Identify which cell holds the provided text, then report its [x, y] central coordinate. 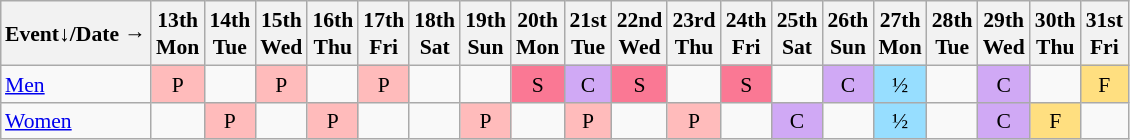
24thFri [746, 33]
21stTue [588, 33]
25thSat [798, 33]
28thTue [952, 33]
30thThu [1056, 33]
15thWed [281, 33]
31stFri [1104, 33]
18thSat [434, 33]
Women [76, 120]
27thMon [900, 33]
29thWed [1004, 33]
Men [76, 84]
14thTue [230, 33]
19thSun [486, 33]
22ndWed [640, 33]
Event↓/Date → [76, 33]
23rdThu [694, 33]
16thThu [332, 33]
26thSun [848, 33]
13thMon [178, 33]
17thFri [384, 33]
20thMon [538, 33]
